Locate the cell with the specified text and output its [X, Y] center coordinate. 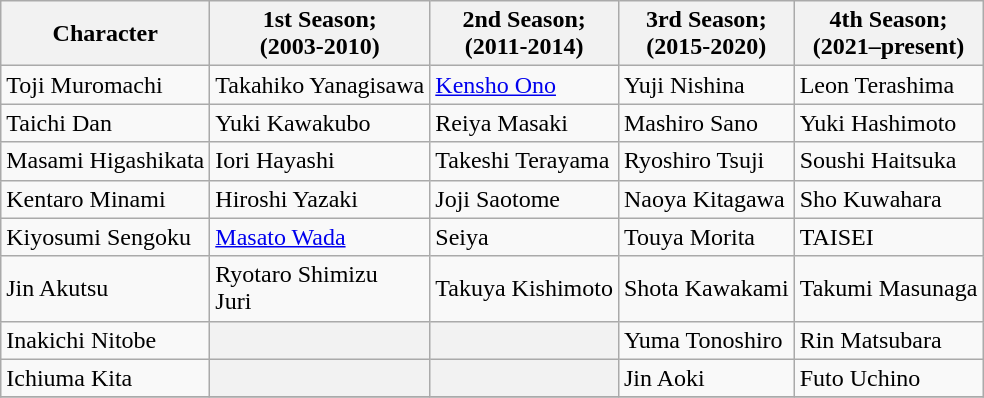
Reiya Masaki [524, 123]
Takahiko Yanagisawa [320, 85]
Jin Akutsu [106, 288]
Yuki Hashimoto [888, 123]
Kiyosumi Sengoku [106, 237]
Soushi Haitsuka [888, 161]
Rin Matsubara [888, 340]
Taichi Dan [106, 123]
Masato Wada [320, 237]
3rd Season;(2015-2020) [706, 34]
Kensho Ono [524, 85]
Futo Uchino [888, 378]
Ryoshiro Tsuji [706, 161]
Masami Higashikata [106, 161]
4th Season;(2021–present) [888, 34]
Yuji Nishina [706, 85]
Toji Muromachi [106, 85]
Hiroshi Yazaki [320, 199]
Shota Kawakami [706, 288]
Character [106, 34]
1st Season;(2003-2010) [320, 34]
Ryotaro ShimizuJuri [320, 288]
Joji Saotome [524, 199]
Takeshi Terayama [524, 161]
Yuki Kawakubo [320, 123]
Leon Terashima [888, 85]
Iori Hayashi [320, 161]
2nd Season;(2011-2014) [524, 34]
Kentaro Minami [106, 199]
Mashiro Sano [706, 123]
Touya Morita [706, 237]
Takumi Masunaga [888, 288]
Jin Aoki [706, 378]
Inakichi Nitobe [106, 340]
Takuya Kishimoto [524, 288]
Ichiuma Kita [106, 378]
Naoya Kitagawa [706, 199]
Sho Kuwahara [888, 199]
Yuma Tonoshiro [706, 340]
Seiya [524, 237]
TAISEI [888, 237]
